Extract the (X, Y) coordinate from the center of the cell holding the provided text.  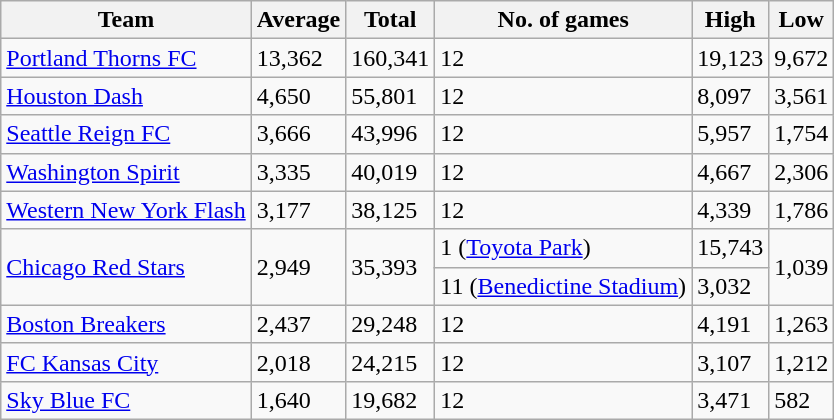
Sky Blue FC (126, 400)
11 (Benedictine Stadium) (564, 286)
4,191 (730, 324)
1,754 (802, 134)
3,471 (730, 400)
2,949 (298, 267)
3,335 (298, 172)
35,393 (390, 267)
1,786 (802, 210)
2,018 (298, 362)
1,640 (298, 400)
1 (Toyota Park) (564, 248)
13,362 (298, 58)
43,996 (390, 134)
29,248 (390, 324)
3,666 (298, 134)
160,341 (390, 58)
1,263 (802, 324)
3,561 (802, 96)
2,306 (802, 172)
3,107 (730, 362)
24,215 (390, 362)
2,437 (298, 324)
Chicago Red Stars (126, 267)
High (730, 20)
4,650 (298, 96)
582 (802, 400)
3,177 (298, 210)
Team (126, 20)
4,339 (730, 210)
3,032 (730, 286)
4,667 (730, 172)
Total (390, 20)
38,125 (390, 210)
15,743 (730, 248)
FC Kansas City (126, 362)
8,097 (730, 96)
Boston Breakers (126, 324)
Average (298, 20)
Portland Thorns FC (126, 58)
1,039 (802, 267)
19,682 (390, 400)
Western New York Flash (126, 210)
19,123 (730, 58)
9,672 (802, 58)
1,212 (802, 362)
5,957 (730, 134)
Low (802, 20)
Houston Dash (126, 96)
Washington Spirit (126, 172)
Seattle Reign FC (126, 134)
40,019 (390, 172)
55,801 (390, 96)
No. of games (564, 20)
